Scan for the cell matching the given text and deliver its [x, y] coordinate at center. 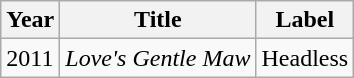
2011 [30, 58]
Headless [305, 58]
Label [305, 20]
Year [30, 20]
Title [158, 20]
Love's Gentle Maw [158, 58]
